Scan for the cell matching the given text and deliver its (X, Y) coordinate at center. 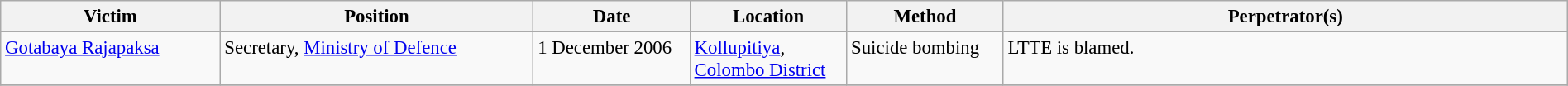
Position (377, 17)
Location (767, 17)
Victim (111, 17)
LTTE is blamed. (1285, 60)
Date (612, 17)
Method (925, 17)
Kollupitiya, Colombo District (767, 60)
1 December 2006 (612, 60)
Secretary, Ministry of Defence (377, 60)
Suicide bombing (925, 60)
Gotabaya Rajapaksa (111, 60)
Perpetrator(s) (1285, 17)
